Extract the [X, Y] coordinate from the center of the cell holding the provided text.  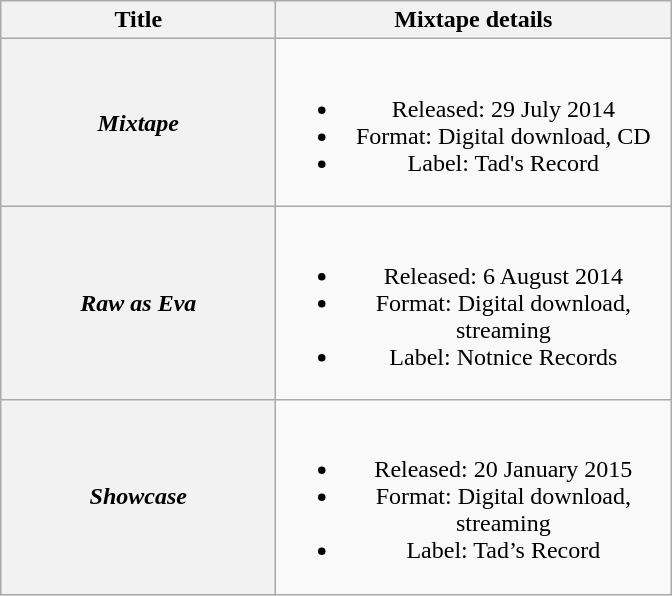
Released: 6 August 2014Format: Digital download, streamingLabel: Notnice Records [474, 303]
Released: 20 January 2015Format: Digital download, streamingLabel: Tad’s Record [474, 497]
Released: 29 July 2014Format: Digital download, CDLabel: Tad's Record [474, 122]
Raw as Eva [138, 303]
Showcase [138, 497]
Title [138, 20]
Mixtape details [474, 20]
Mixtape [138, 122]
